Return [x, y] of the center of cell containing provided text 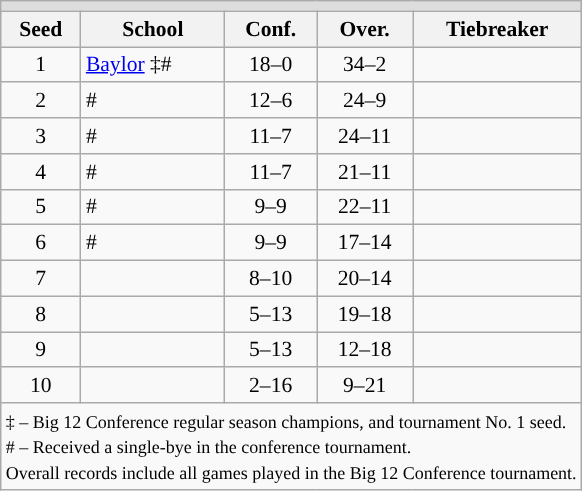
21–11 [365, 172]
19–18 [365, 314]
Tiebreaker [498, 29]
9 [41, 350]
Over. [365, 29]
10 [41, 386]
Conf. [271, 29]
2 [41, 101]
Seed [41, 29]
5 [41, 207]
Baylor ‡# [153, 65]
1 [41, 65]
22–11 [365, 207]
2–16 [271, 386]
20–14 [365, 279]
4 [41, 172]
8–10 [271, 279]
9–21 [365, 386]
34–2 [365, 65]
18–0 [271, 65]
24–9 [365, 101]
School [153, 29]
3 [41, 136]
6 [41, 243]
17–14 [365, 243]
24–11 [365, 136]
12–6 [271, 101]
8 [41, 314]
7 [41, 279]
12–18 [365, 350]
